Extract the [X, Y] coordinate from the center of the cell holding the provided text.  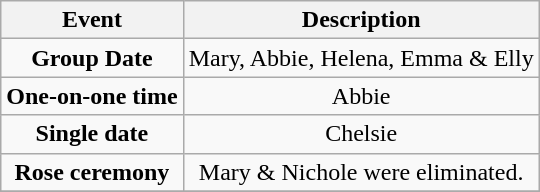
Mary & Nichole were eliminated. [361, 172]
Mary, Abbie, Helena, Emma & Elly [361, 58]
Description [361, 20]
Abbie [361, 96]
Chelsie [361, 134]
Event [92, 20]
Group Date [92, 58]
One-on-one time [92, 96]
Rose ceremony [92, 172]
Single date [92, 134]
